Detect which cell encompasses the target text, then output its [X, Y] center coordinate. 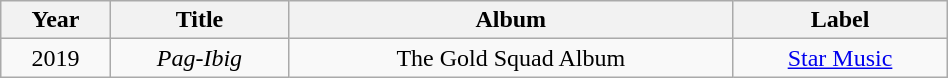
2019 [56, 58]
Pag-Ibig [200, 58]
Title [200, 20]
Album [511, 20]
The Gold Squad Album [511, 58]
Label [840, 20]
Year [56, 20]
Star Music [840, 58]
